Locate the cell with the specified text and output its [x, y] center coordinate. 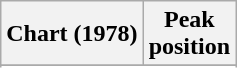
Peakposition [189, 34]
Chart (1978) [72, 34]
